Return [x, y] of the center of cell containing provided text 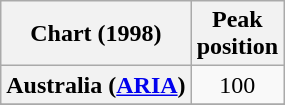
Australia (ARIA) [96, 85]
Chart (1998) [96, 34]
Peakposition [237, 34]
100 [237, 85]
